Provide the (X, Y) coordinate of the cell's center where the given text is located.  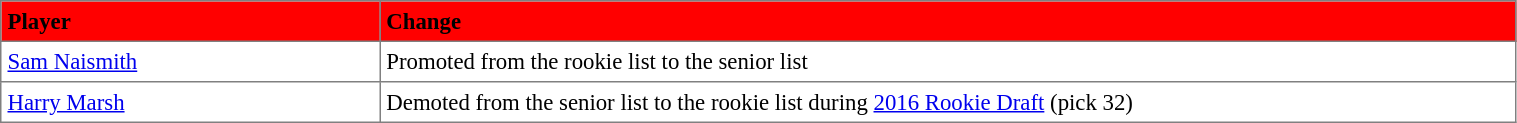
Promoted from the rookie list to the senior list (948, 61)
Sam Naismith (190, 61)
Player (190, 21)
Demoted from the senior list to the rookie list during 2016 Rookie Draft (pick 32) (948, 102)
Change (948, 21)
Harry Marsh (190, 102)
